From the cell containing the given text, extract its center point as [x, y] coordinate. 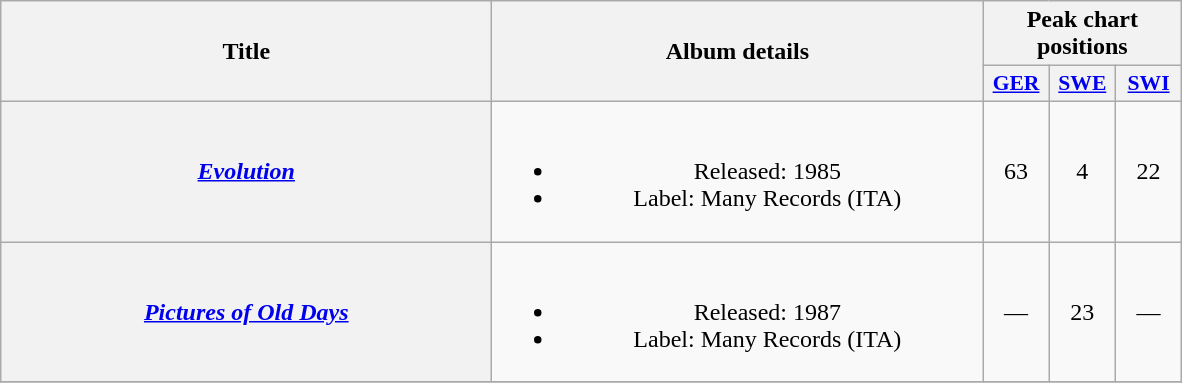
Album details [738, 52]
4 [1082, 171]
Released: 1985Label: Many Records (ITA) [738, 171]
Pictures of Old Days [246, 312]
Peak chart positions [1082, 34]
23 [1082, 312]
SWI [1148, 84]
Evolution [246, 171]
Released: 1987Label: Many Records (ITA) [738, 312]
22 [1148, 171]
GER [1016, 84]
Title [246, 52]
SWE [1082, 84]
63 [1016, 171]
